Determine the (x, y) coordinate at the center of the cell enclosing the given text.  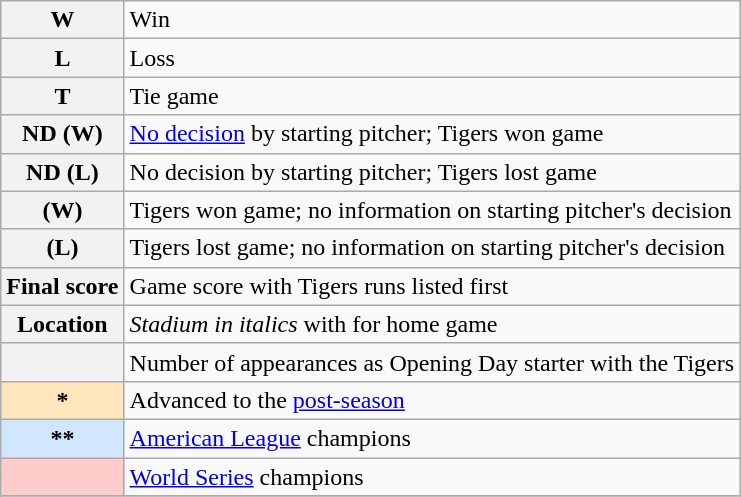
Final score (62, 286)
Number of appearances as Opening Day starter with the Tigers (432, 362)
Game score with Tigers runs listed first (432, 286)
American League champions (432, 438)
(W) (62, 210)
World Series champions (432, 477)
Advanced to the post-season (432, 400)
* (62, 400)
(L) (62, 248)
Location (62, 324)
W (62, 20)
Tie game (432, 96)
Win (432, 20)
Tigers won game; no information on starting pitcher's decision (432, 210)
** (62, 438)
Stadium in italics with for home game (432, 324)
Loss (432, 58)
No decision by starting pitcher; Tigers won game (432, 134)
T (62, 96)
ND (W) (62, 134)
Tigers lost game; no information on starting pitcher's decision (432, 248)
No decision by starting pitcher; Tigers lost game (432, 172)
L (62, 58)
ND (L) (62, 172)
